For the text-containing cell, return its midpoint in (x, y) coordinate format. 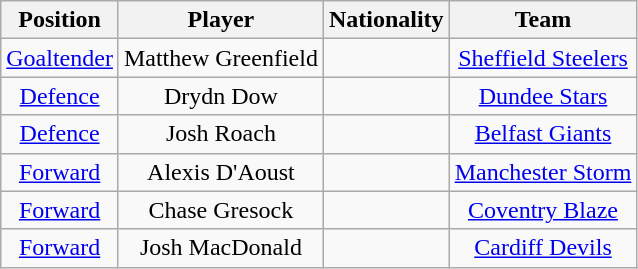
Team (543, 20)
Manchester Storm (543, 172)
Cardiff Devils (543, 248)
Sheffield Steelers (543, 58)
Chase Gresock (220, 210)
Nationality (386, 20)
Alexis D'Aoust (220, 172)
Belfast Giants (543, 134)
Drydn Dow (220, 96)
Position (60, 20)
Coventry Blaze (543, 210)
Josh MacDonald (220, 248)
Josh Roach (220, 134)
Dundee Stars (543, 96)
Matthew Greenfield (220, 58)
Player (220, 20)
Goaltender (60, 58)
